Return the (X, Y) coordinate for the center point of the cell that contains the specified text.  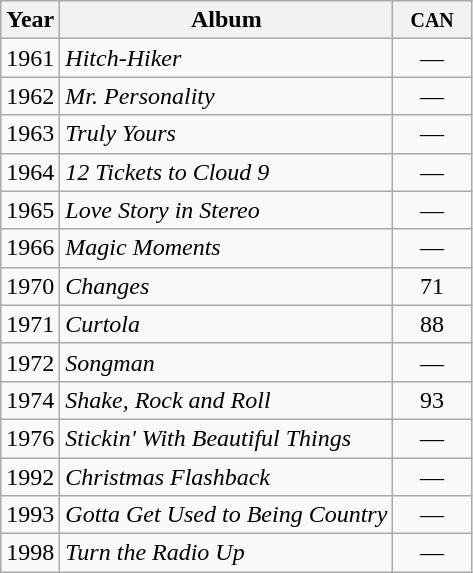
1966 (30, 248)
1961 (30, 58)
1962 (30, 96)
CAN (432, 20)
Gotta Get Used to Being Country (226, 515)
1998 (30, 553)
Turn the Radio Up (226, 553)
Christmas Flashback (226, 477)
Songman (226, 362)
Stickin' With Beautiful Things (226, 438)
1976 (30, 438)
Changes (226, 286)
Mr. Personality (226, 96)
Album (226, 20)
12 Tickets to Cloud 9 (226, 172)
Curtola (226, 324)
88 (432, 324)
93 (432, 400)
Love Story in Stereo (226, 210)
Year (30, 20)
Hitch-Hiker (226, 58)
1974 (30, 400)
1970 (30, 286)
1964 (30, 172)
Truly Yours (226, 134)
Shake, Rock and Roll (226, 400)
1963 (30, 134)
1971 (30, 324)
1992 (30, 477)
71 (432, 286)
1993 (30, 515)
1965 (30, 210)
1972 (30, 362)
Magic Moments (226, 248)
